Detect which cell encompasses the target text, then output its [x, y] center coordinate. 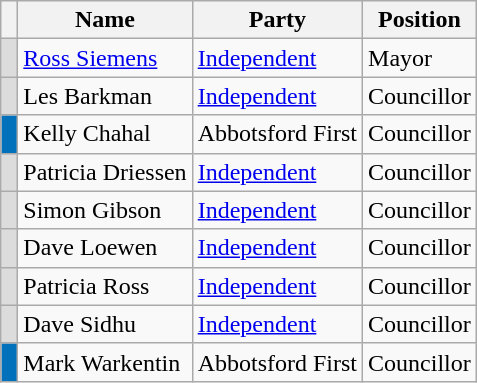
Dave Sidhu [105, 324]
Simon Gibson [105, 210]
Mark Warkentin [105, 362]
Les Barkman [105, 96]
Patricia Driessen [105, 172]
Kelly Chahal [105, 134]
Party [277, 20]
Patricia Ross [105, 286]
Mayor [420, 58]
Ross Siemens [105, 58]
Name [105, 20]
Dave Loewen [105, 248]
Position [420, 20]
